Search for the cell housing the specified text and yield its (X, Y) center coordinate. 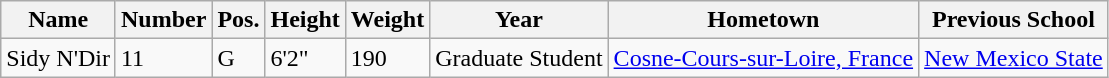
G (238, 58)
6'2" (305, 58)
Graduate Student (519, 58)
11 (163, 58)
190 (387, 58)
Year (519, 20)
Name (58, 20)
Sidy N'Dir (58, 58)
Cosne-Cours-sur-Loire, France (763, 58)
Height (305, 20)
Pos. (238, 20)
Previous School (1014, 20)
Hometown (763, 20)
Weight (387, 20)
New Mexico State (1014, 58)
Number (163, 20)
